Provide the [x, y] coordinate of the cell's center where the given text is located.  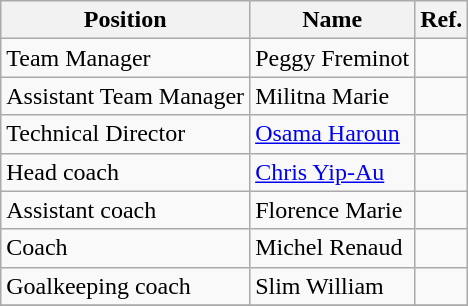
Militna Marie [332, 96]
Goalkeeping coach [126, 286]
Name [332, 20]
Slim William [332, 286]
Chris Yip-Au [332, 172]
Team Manager [126, 58]
Assistant Team Manager [126, 96]
Ref. [442, 20]
Florence Marie [332, 210]
Coach [126, 248]
Position [126, 20]
Assistant coach [126, 210]
Head coach [126, 172]
Michel Renaud [332, 248]
Peggy Freminot [332, 58]
Osama Haroun [332, 134]
Technical Director [126, 134]
